Capture the cell that displays the provided text and extract its (x, y) central coordinate. 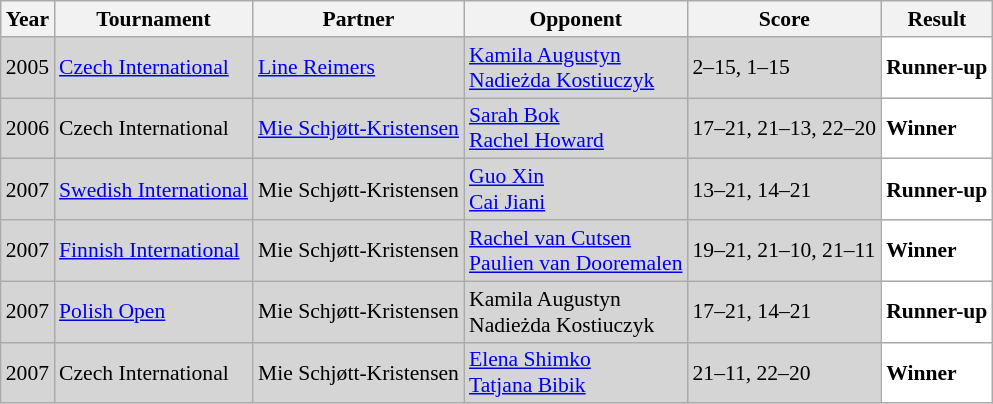
Score (785, 19)
Swedish International (154, 190)
Opponent (576, 19)
Elena Shimko Tatjana Bibik (576, 372)
Guo Xin Cai Jiani (576, 190)
17–21, 14–21 (785, 312)
Sarah Bok Rachel Howard (576, 128)
Tournament (154, 19)
2006 (28, 128)
Rachel van Cutsen Paulien van Dooremalen (576, 250)
19–21, 21–10, 21–11 (785, 250)
Polish Open (154, 312)
2005 (28, 68)
Result (936, 19)
Line Reimers (358, 68)
17–21, 21–13, 22–20 (785, 128)
Year (28, 19)
21–11, 22–20 (785, 372)
Finnish International (154, 250)
13–21, 14–21 (785, 190)
2–15, 1–15 (785, 68)
Partner (358, 19)
